Identify which cell holds the provided text, then report its [x, y] central coordinate. 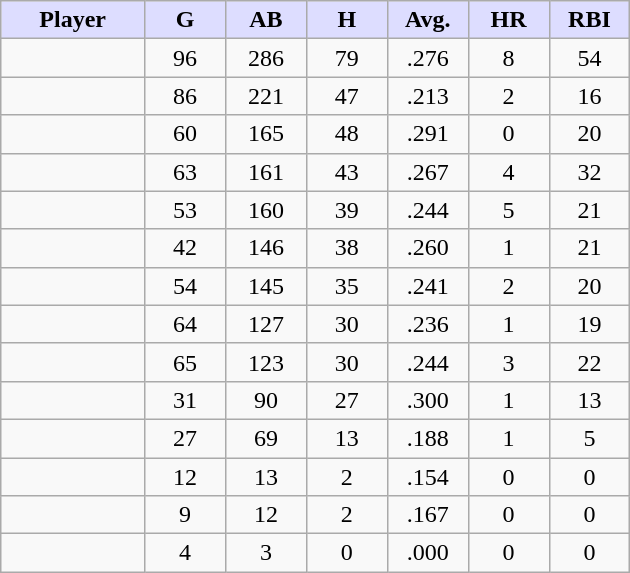
42 [186, 248]
.260 [428, 248]
79 [346, 58]
60 [186, 134]
127 [266, 324]
63 [186, 172]
43 [346, 172]
90 [266, 400]
86 [186, 96]
48 [346, 134]
161 [266, 172]
160 [266, 210]
16 [590, 96]
.241 [428, 286]
145 [266, 286]
65 [186, 362]
53 [186, 210]
.000 [428, 553]
.300 [428, 400]
286 [266, 58]
.291 [428, 134]
HR [508, 20]
.236 [428, 324]
22 [590, 362]
165 [266, 134]
123 [266, 362]
H [346, 20]
221 [266, 96]
39 [346, 210]
9 [186, 515]
.154 [428, 477]
Avg. [428, 20]
8 [508, 58]
38 [346, 248]
69 [266, 438]
RBI [590, 20]
35 [346, 286]
Player [73, 20]
32 [590, 172]
G [186, 20]
31 [186, 400]
146 [266, 248]
.213 [428, 96]
96 [186, 58]
.276 [428, 58]
19 [590, 324]
.167 [428, 515]
.267 [428, 172]
47 [346, 96]
64 [186, 324]
AB [266, 20]
.188 [428, 438]
